From the cell containing the given text, extract its center point as (X, Y) coordinate. 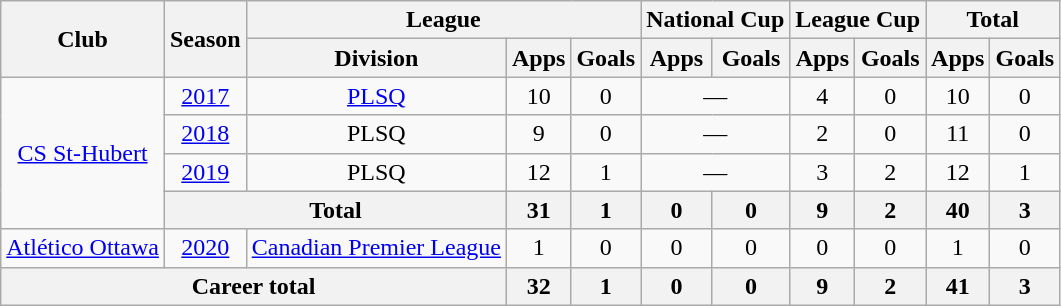
Division (376, 58)
Season (205, 39)
Canadian Premier League (376, 248)
2018 (205, 134)
Club (83, 39)
League Cup (858, 20)
League (443, 20)
32 (538, 286)
40 (958, 210)
31 (538, 210)
Atlético Ottawa (83, 248)
2019 (205, 172)
2017 (205, 96)
Career total (254, 286)
National Cup (716, 20)
4 (822, 96)
CS St-Hubert (83, 153)
2020 (205, 248)
41 (958, 286)
11 (958, 134)
